Extract the (X, Y) coordinate from the center of the cell holding the provided text.  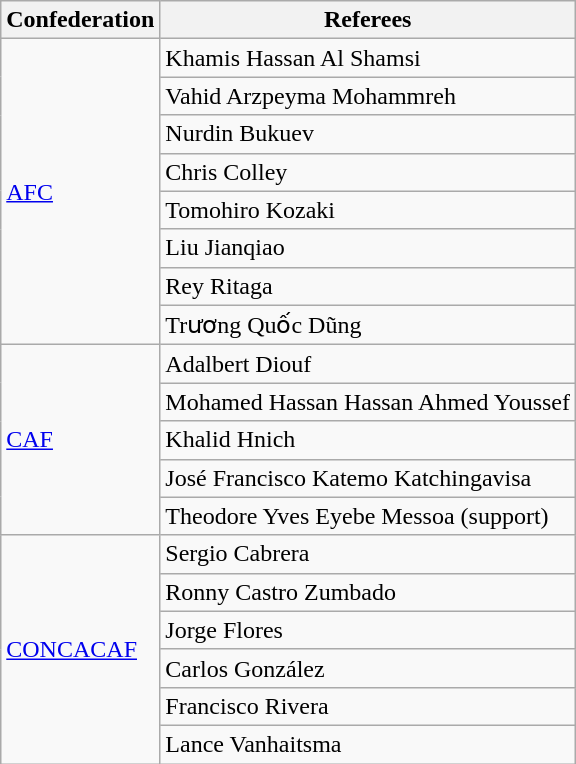
Chris Colley (368, 172)
Mohamed Hassan Hassan Ahmed Youssef (368, 402)
Tomohiro Kozaki (368, 210)
Theodore Yves Eyebe Messoa (support) (368, 516)
Confederation (80, 20)
Jorge Flores (368, 630)
Rey Ritaga (368, 286)
Francisco Rivera (368, 706)
Sergio Cabrera (368, 554)
CONCACAF (80, 649)
Carlos González (368, 668)
AFC (80, 192)
Liu Jianqiao (368, 248)
José Francisco Katemo Katchingavisa (368, 478)
Adalbert Diouf (368, 364)
CAF (80, 440)
Lance Vanhaitsma (368, 744)
Ronny Castro Zumbado (368, 592)
Vahid Arzpeyma Mohammreh (368, 96)
Khamis Hassan Al Shamsi (368, 58)
Referees (368, 20)
Khalid Hnich (368, 440)
Nurdin Bukuev (368, 134)
Trương Quốc Dũng (368, 325)
